Search for the cell housing the specified text and yield its [X, Y] center coordinate. 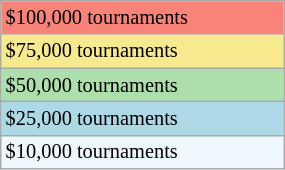
$75,000 tournaments [142, 51]
$100,000 tournaments [142, 17]
$10,000 tournaments [142, 152]
$25,000 tournaments [142, 118]
$50,000 tournaments [142, 85]
